Locate the cell with the specified text and output its (X, Y) center coordinate. 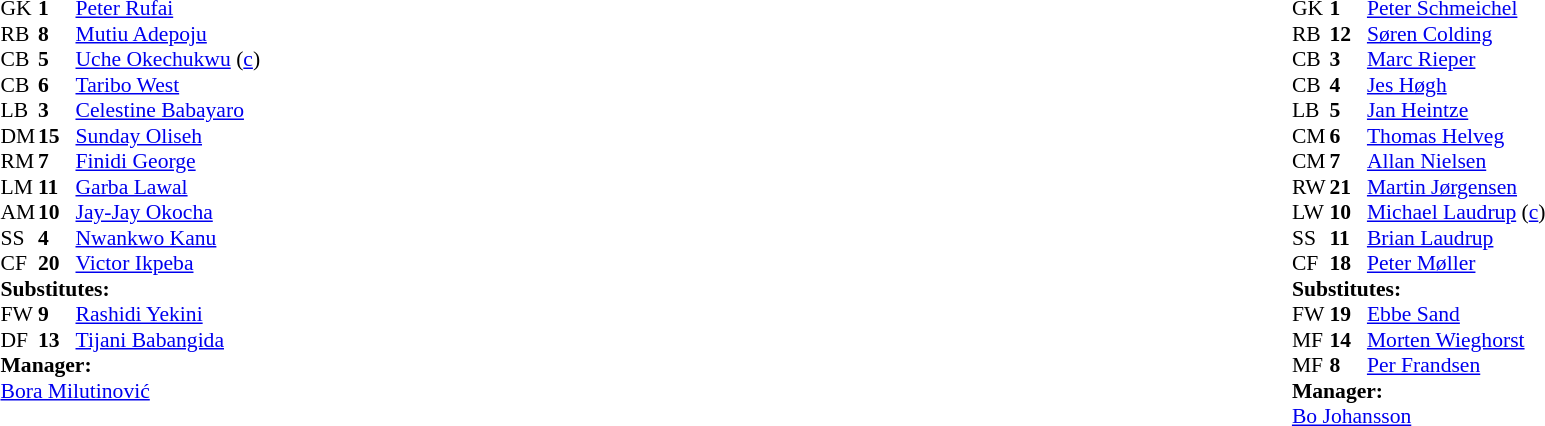
21 (1348, 187)
Victor Ikpeba (168, 263)
Sunday Oliseh (168, 136)
Nwankwo Kanu (168, 238)
Bora Milutinović (130, 391)
15 (57, 136)
18 (1348, 263)
RM (19, 161)
Jay-Jay Okocha (168, 213)
Manager: (130, 365)
13 (57, 340)
Uche Okechukwu (c) (168, 59)
DM (19, 136)
Tijani Babangida (168, 340)
Taribo West (168, 85)
LM (19, 187)
Substitutes: (130, 289)
AM (19, 213)
Finidi George (168, 161)
20 (57, 263)
12 (1348, 34)
9 (57, 315)
Garba Lawal (168, 187)
Celestine Babayaro (168, 111)
Rashidi Yekini (168, 315)
RW (1311, 187)
14 (1348, 340)
19 (1348, 315)
Mutiu Adepoju (168, 34)
DF (19, 340)
LW (1311, 213)
